Find where the given text appears and provide that cell's center as [x, y] coordinate. 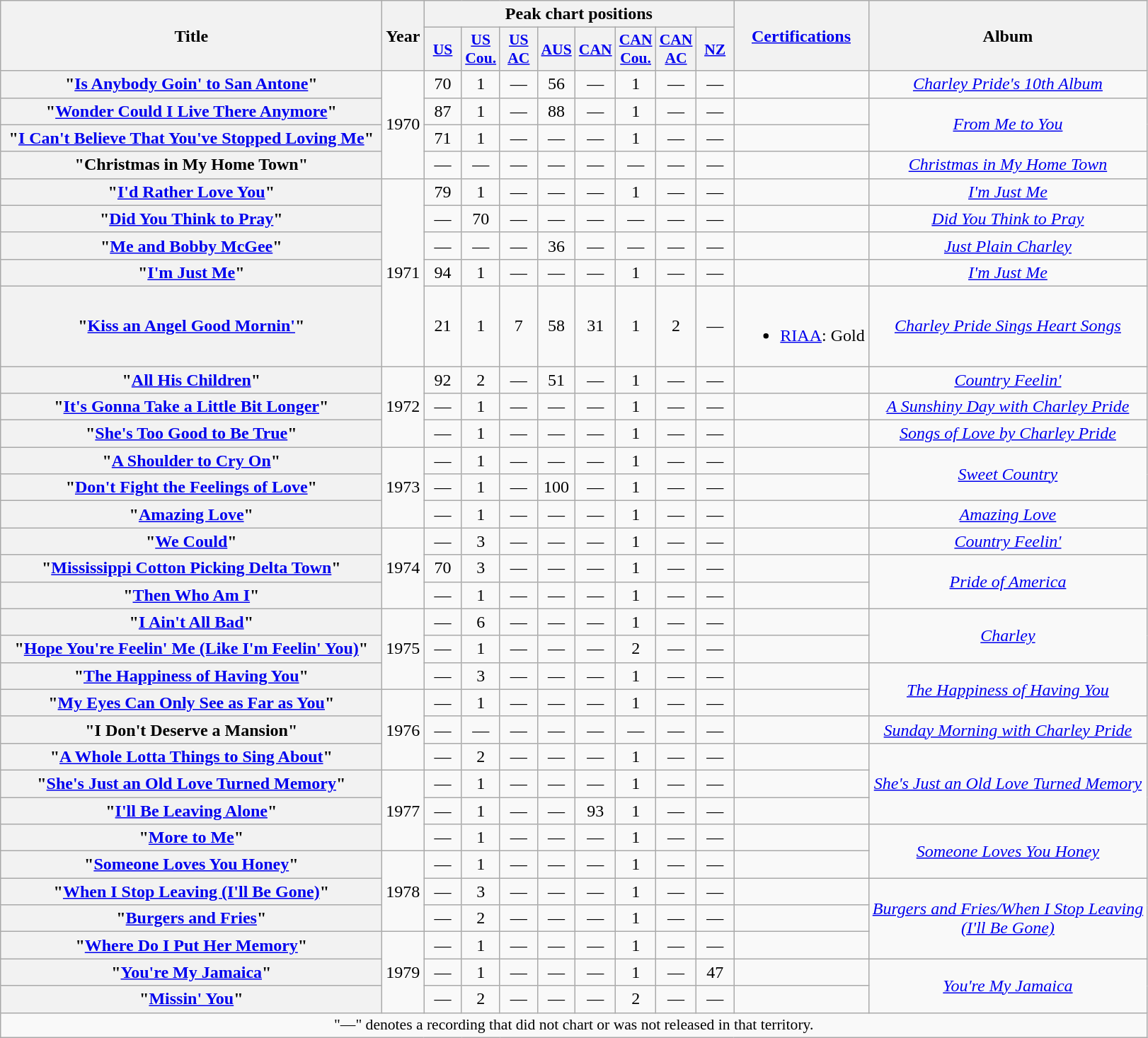
"The Happiness of Having You" [191, 676]
58 [556, 325]
"A Whole Lotta Things to Sing About" [191, 756]
1974 [403, 568]
47 [715, 972]
7 [518, 325]
"Then Who Am I" [191, 595]
"Me and Bobby McGee" [191, 246]
"I Can't Believe That You've Stopped Loving Me" [191, 138]
"I Don't Deserve a Mansion" [191, 730]
79 [443, 192]
1973 [403, 488]
"Did You Think to Pray" [191, 219]
She's Just an Old Love Turned Memory [1008, 783]
"Wonder Could I Live There Anymore" [191, 111]
"Where Do I Put Her Memory" [191, 945]
"Kiss an Angel Good Mornin'" [191, 325]
Charley Pride Sings Heart Songs [1008, 325]
56 [556, 84]
"Burgers and Fries" [191, 918]
Pride of America [1008, 582]
CANAC [677, 50]
"She's Just an Old Love Turned Memory" [191, 783]
"I'm Just Me" [191, 272]
6 [481, 622]
Christmas in My Home Town [1008, 165]
"Missin' You" [191, 999]
Charley Pride's 10th Album [1008, 84]
NZ [715, 50]
"Someone Loves You Honey" [191, 865]
Burgers and Fries/When I Stop Leaving(I'll Be Gone) [1008, 918]
Someone Loves You Honey [1008, 851]
"Christmas in My Home Town" [191, 165]
1972 [403, 407]
"I Ain't All Bad" [191, 622]
31 [596, 325]
"Don't Fight the Feelings of Love" [191, 488]
Title [191, 35]
"I'd Rather Love You" [191, 192]
"It's Gonna Take a Little Bit Longer" [191, 407]
"Mississippi Cotton Picking Delta Town" [191, 568]
Sweet Country [1008, 474]
Songs of Love by Charley Pride [1008, 434]
"All His Children" [191, 380]
92 [443, 380]
87 [443, 111]
71 [443, 138]
1976 [403, 730]
Certifications [801, 35]
Sunday Morning with Charley Pride [1008, 730]
Did You Think to Pray [1008, 219]
"Hope You're Feelin' Me (Like I'm Feelin' You)" [191, 649]
"When I Stop Leaving (I'll Be Gone)" [191, 892]
Album [1008, 35]
USCou. [481, 50]
"My Eyes Can Only See as Far as You" [191, 703]
USAC [518, 50]
"More to Me" [191, 838]
CAN [596, 50]
"I'll Be Leaving Alone" [191, 810]
88 [556, 111]
"—" denotes a recording that did not chart or was not released in that territory. [574, 1025]
"Is Anybody Goin' to San Antone" [191, 84]
From Me to You [1008, 125]
AUS [556, 50]
Amazing Love [1008, 514]
93 [596, 810]
1979 [403, 972]
1977 [403, 810]
36 [556, 246]
"She's Too Good to Be True" [191, 434]
US [443, 50]
"Amazing Love" [191, 514]
94 [443, 272]
51 [556, 380]
100 [556, 488]
Peak chart positions [579, 14]
The Happiness of Having You [1008, 689]
1975 [403, 649]
Charley [1008, 635]
1970 [403, 125]
RIAA: Gold [801, 325]
"A Shoulder to Cry On" [191, 461]
"You're My Jamaica" [191, 972]
"We Could" [191, 541]
Year [403, 35]
Just Plain Charley [1008, 246]
CANCou. [636, 50]
21 [443, 325]
1971 [403, 272]
A Sunshiny Day with Charley Pride [1008, 407]
1978 [403, 892]
You're My Jamaica [1008, 986]
